From the cell containing the given text, extract its center point as [X, Y] coordinate. 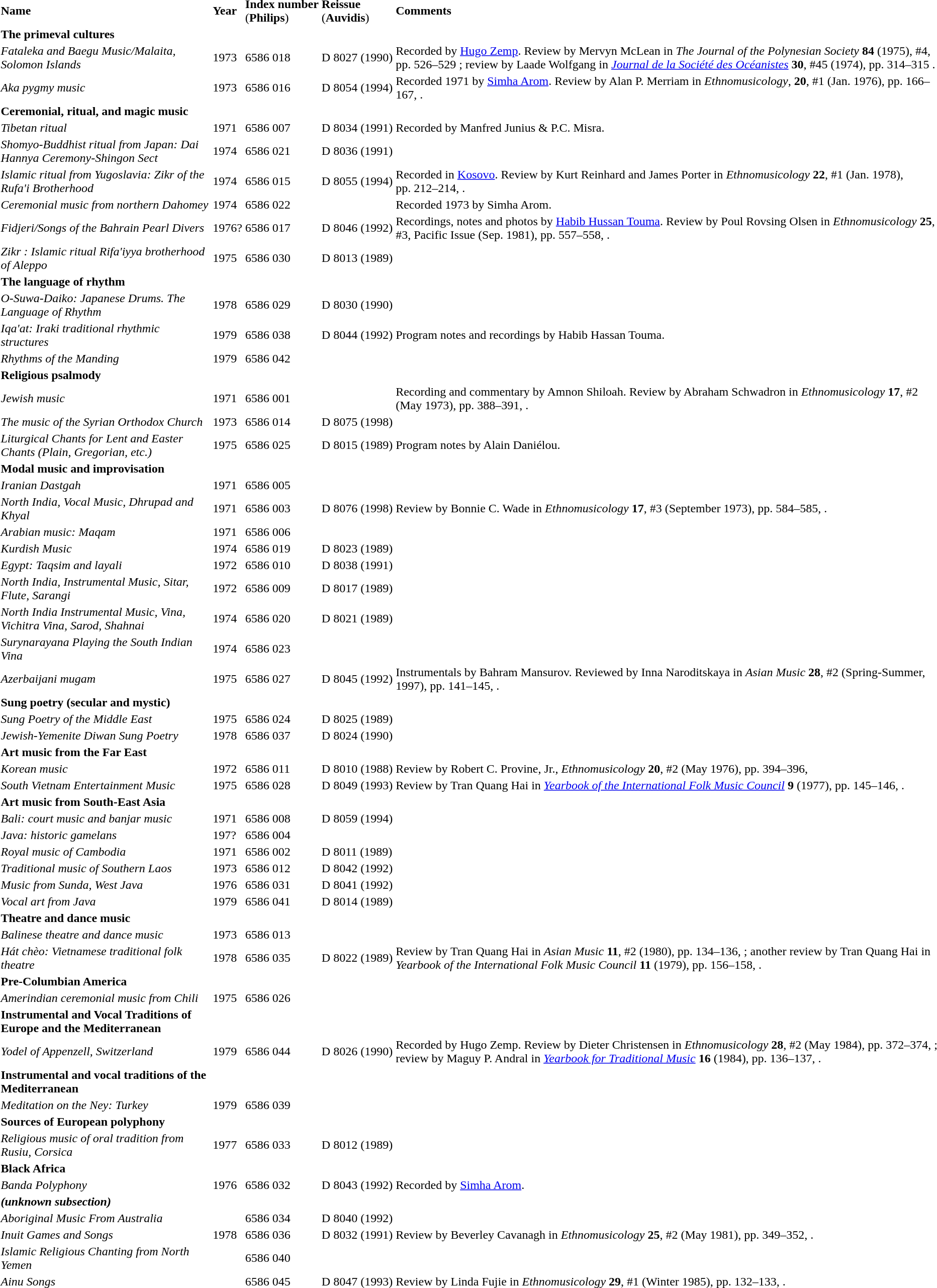
(unknown subsection) [106, 1202]
6586 042 [282, 358]
Inuit Games and Songs [106, 1235]
Surynarayana Playing the South Indian Vina [106, 649]
D 8038 (1991) [357, 565]
D 8013 (1989) [357, 258]
Music from Sunda, West Java [106, 885]
D 8043 (1992) [357, 1185]
Art music from South-East Asia [106, 802]
D 8023 (1989) [357, 548]
D 8075 (1998) [357, 422]
6586 023 [282, 649]
Meditation on the Ney: Turkey [106, 1105]
Liturgical Chants for Lent and Easter Chants (Plain, Gregorian, etc.) [106, 445]
6586 039 [282, 1105]
6586 006 [282, 532]
6586 029 [282, 305]
Ceremonial, ritual, and magic music [106, 111]
Sung poetry (secular and mystic) [106, 702]
Black Africa [106, 1168]
6586 019 [282, 548]
Religious psalmody [106, 375]
D 8014 (1989) [357, 901]
Jewish music [106, 398]
Vocal art from Java [106, 901]
6586 017 [282, 228]
Java: historic gamelans [106, 835]
6586 034 [282, 1218]
D 8041 (1992) [357, 885]
Instrumental and vocal traditions of the Mediterranean [106, 1082]
6586 012 [282, 868]
D 8012 (1989) [357, 1145]
6586 041 [282, 901]
Religious music of oral tradition from Rusiu, Corsica [106, 1145]
D 8049 (1993) [357, 785]
6586 015 [282, 181]
Korean music [106, 769]
D 8022 (1989) [357, 958]
D 8015 (1989) [357, 445]
Instrumental and Vocal Traditions of Europe and the Mediterranean [106, 1022]
6586 014 [282, 422]
Royal music of Cambodia [106, 852]
Sung Poetry of the Middle East [106, 719]
The language of rhythm [106, 282]
Modal music and improvisation [106, 469]
6586 008 [282, 818]
D 8025 (1989) [357, 719]
6586 021 [282, 151]
Banda Polyphony [106, 1185]
6586 026 [282, 998]
Yodel of Appenzell, Switzerland [106, 1052]
6586 018 [282, 57]
6586 044 [282, 1052]
6586 024 [282, 719]
The music of the Syrian Orthodox Church [106, 422]
Tibetan ritual [106, 128]
197? [228, 835]
D 8036 (1991) [357, 151]
Amerindian ceremonial music from Chili [106, 998]
6586 005 [282, 485]
D 8021 (1989) [357, 618]
Traditional music of Southern Laos [106, 868]
6586 011 [282, 769]
Iranian Dastgah [106, 485]
6586 036 [282, 1235]
Zikr : Islamic ritual Rifa'iyya brotherhood of Aleppo [106, 258]
Ceremonial music from northern Dahomey [106, 205]
D 8027 (1990) [357, 57]
Aboriginal Music From Australia [106, 1218]
6586 016 [282, 87]
Aka pygmy music [106, 87]
Rhythms of the Manding [106, 358]
Arabian music: Maqam [106, 532]
Bali: court music and banjar music [106, 818]
Fidjeri/Songs of the Bahrain Pearl Divers [106, 228]
Azerbaijani mugam [106, 679]
6586 009 [282, 588]
D 8055 (1994) [357, 181]
6586 032 [282, 1185]
6586 040 [282, 1258]
D 8024 (1990) [357, 735]
1977 [228, 1145]
Islamic Religious Chanting from North Yemen [106, 1258]
Jewish-Yemenite Diwan Sung Poetry [106, 735]
D 8011 (1989) [357, 852]
6586 030 [282, 258]
D 8076 (1998) [357, 509]
6586 037 [282, 735]
The primeval cultures [106, 34]
6586 035 [282, 958]
Egypt: Taqsim and layali [106, 565]
D 8042 (1992) [357, 868]
1976? [228, 228]
Theatre and dance music [106, 918]
6586 010 [282, 565]
6586 004 [282, 835]
6586 002 [282, 852]
6586 020 [282, 618]
6586 028 [282, 785]
D 8032 (1991) [357, 1235]
D 8010 (1988) [357, 769]
Iqa'at: Iraki traditional rhythmic structures [106, 335]
6586 027 [282, 679]
6586 003 [282, 509]
D 8034 (1991) [357, 128]
D 8046 (1992) [357, 228]
6586 022 [282, 205]
North India, Vocal Music, Dhrupad and Khyal [106, 509]
6586 025 [282, 445]
Art music from the Far East [106, 752]
6586 031 [282, 885]
Fataleka and Baegu Music/Malaita, Solomon Islands [106, 57]
South Vietnam Entertainment Music [106, 785]
D 8059 (1994) [357, 818]
North India, Instrumental Music, Sitar, Flute, Sarangi [106, 588]
D 8030 (1990) [357, 305]
6586 001 [282, 398]
D 8026 (1990) [357, 1052]
Islamic ritual from Yugoslavia: Zikr of the Rufa'i Brotherhood [106, 181]
D 8045 (1992) [357, 679]
D 8017 (1989) [357, 588]
Pre-Columbian America [106, 981]
6586 038 [282, 335]
Balinese theatre and dance music [106, 935]
6586 033 [282, 1145]
O-Suwa-Daiko: Japanese Drums. The Language of Rhythm [106, 305]
D 8044 (1992) [357, 335]
Kurdish Music [106, 548]
Hát chèo: Vietnamese traditional folk theatre [106, 958]
6586 013 [282, 935]
D 8040 (1992) [357, 1218]
Sources of European polyphony [106, 1122]
Shomyo-Buddhist ritual from Japan: Dai Hannya Ceremony-Shingon Sect [106, 151]
North India Instrumental Music, Vina, Vichitra Vina, Sarod, Shahnai [106, 618]
6586 007 [282, 128]
D 8054 (1994) [357, 87]
